Scan for the cell matching the given text and deliver its (X, Y) coordinate at center. 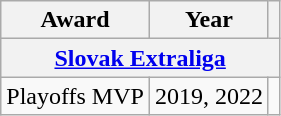
Year (208, 20)
Slovak Extraliga (140, 58)
Playoffs MVP (76, 96)
Award (76, 20)
2019, 2022 (208, 96)
